Provide the [x, y] coordinate of the cell's center where the given text is located.  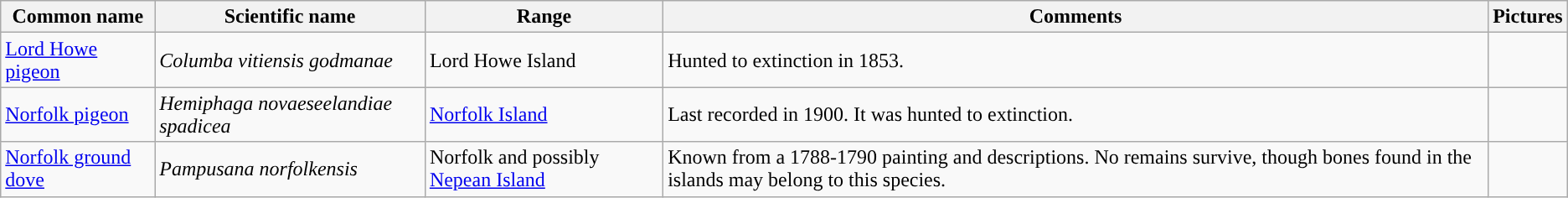
Norfolk ground dove [78, 169]
Range [544, 17]
Hunted to extinction in 1853. [1075, 60]
Norfolk and possibly Nepean Island [544, 169]
Known from a 1788-1790 painting and descriptions. No remains survive, though bones found in the islands may belong to this species. [1075, 169]
Pictures [1528, 17]
Lord Howe Island [544, 60]
Common name [78, 17]
Comments [1075, 17]
Norfolk pigeon [78, 114]
Last recorded in 1900. It was hunted to extinction. [1075, 114]
Lord Howe pigeon [78, 60]
Scientific name [290, 17]
Hemiphaga novaeseelandiae spadicea [290, 114]
Pampusana norfolkensis [290, 169]
Columba vitiensis godmanae [290, 60]
Norfolk Island [544, 114]
